Extract the [X, Y] coordinate from the center of the cell holding the provided text.  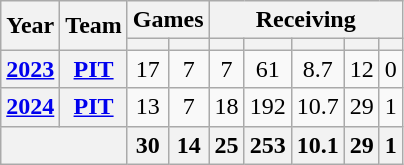
61 [268, 69]
Team [94, 26]
25 [226, 145]
253 [268, 145]
12 [362, 69]
Games [168, 20]
10.7 [318, 107]
18 [226, 107]
Year [30, 26]
13 [148, 107]
30 [148, 145]
Receiving [306, 20]
2023 [30, 69]
14 [188, 145]
0 [390, 69]
2024 [30, 107]
8.7 [318, 69]
17 [148, 69]
192 [268, 107]
10.1 [318, 145]
